Identify which cell holds the provided text, then report its [x, y] central coordinate. 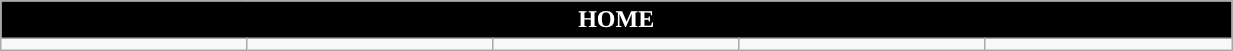
HOME [616, 20]
